Detect which cell encompasses the target text, then output its [X, Y] center coordinate. 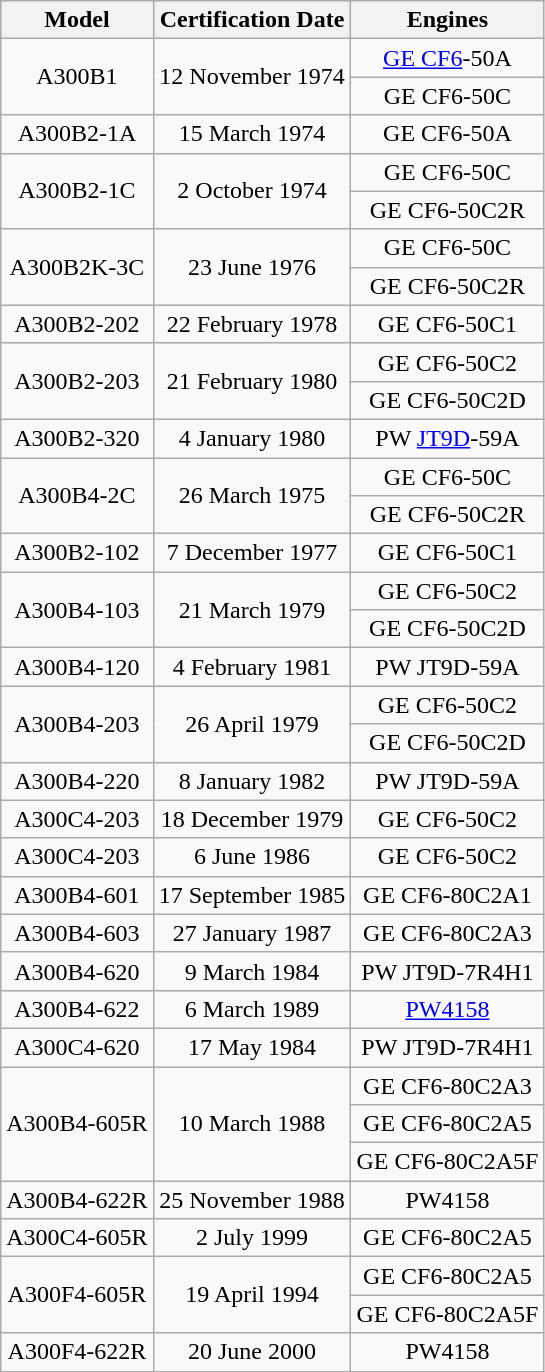
27 January 1987 [252, 933]
26 April 1979 [252, 724]
25 November 1988 [252, 1200]
A300B4-622 [77, 1009]
A300B4-2C [77, 496]
22 February 1978 [252, 324]
A300B4-620 [77, 971]
A300B4-605R [77, 1123]
A300B4-622R [77, 1200]
2 July 1999 [252, 1238]
17 September 1985 [252, 895]
A300F4-605R [77, 1295]
GE CF6-80C2A1 [448, 895]
Model [77, 20]
10 March 1988 [252, 1123]
Engines [448, 20]
18 December 1979 [252, 819]
A300B4-203 [77, 724]
21 February 1980 [252, 381]
21 March 1979 [252, 610]
2 October 1974 [252, 191]
A300B2-202 [77, 324]
A300B4-120 [77, 667]
A300B4-220 [77, 781]
6 March 1989 [252, 1009]
19 April 1994 [252, 1295]
A300B2-1A [77, 134]
A300F4-622R [77, 1352]
9 March 1984 [252, 971]
4 February 1981 [252, 667]
12 November 1974 [252, 77]
A300C4-605R [77, 1238]
26 March 1975 [252, 496]
A300B4-603 [77, 933]
20 June 2000 [252, 1352]
A300B2K-3C [77, 267]
A300B4-103 [77, 610]
A300B2-1C [77, 191]
A300B2-320 [77, 438]
Certification Date [252, 20]
7 December 1977 [252, 553]
A300C4-620 [77, 1047]
17 May 1984 [252, 1047]
8 January 1982 [252, 781]
4 January 1980 [252, 438]
23 June 1976 [252, 267]
15 March 1974 [252, 134]
A300B2-102 [77, 553]
6 June 1986 [252, 857]
A300B4-601 [77, 895]
A300B1 [77, 77]
A300B2-203 [77, 381]
